Pinpoint the cell where the given text exists, returning its [X, Y] midpoint coordinate. 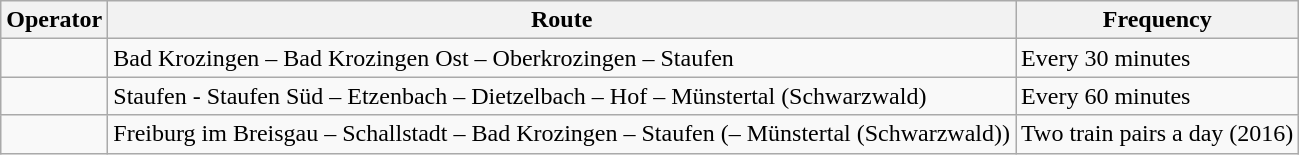
Every 30 minutes [1158, 58]
Bad Krozingen – Bad Krozingen Ost – Oberkrozingen – Staufen [562, 58]
Route [562, 20]
Freiburg im Breisgau – Schallstadt – Bad Krozingen – Staufen (– Münstertal (Schwarzwald)) [562, 134]
Staufen - Staufen Süd – Etzenbach – Dietzelbach – Hof – Münstertal (Schwarzwald) [562, 96]
Two train pairs a day (2016) [1158, 134]
Frequency [1158, 20]
Operator [54, 20]
Every 60 minutes [1158, 96]
